Output the [x, y] coordinate of the center of the cell containing the given text.  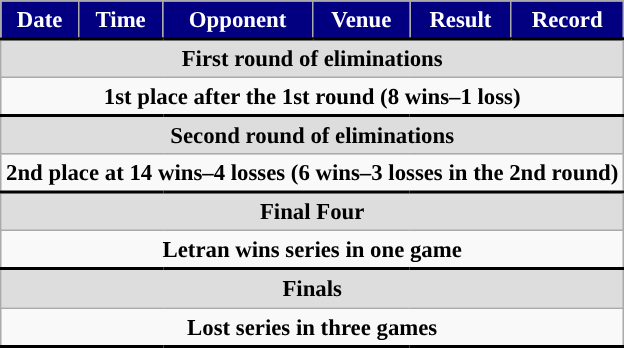
1st place after the 1st round (8 wins–1 loss) [312, 97]
Venue [361, 20]
Time [121, 20]
Second round of eliminations [312, 135]
Result [460, 20]
Opponent [238, 20]
Letran wins series in one game [312, 250]
Lost series in three games [312, 327]
Final Four [312, 212]
Date [40, 20]
2nd place at 14 wins–4 losses (6 wins–3 losses in the 2nd round) [312, 173]
First round of eliminations [312, 58]
Record [568, 20]
Finals [312, 288]
